Capture the cell that displays the provided text and extract its [x, y] central coordinate. 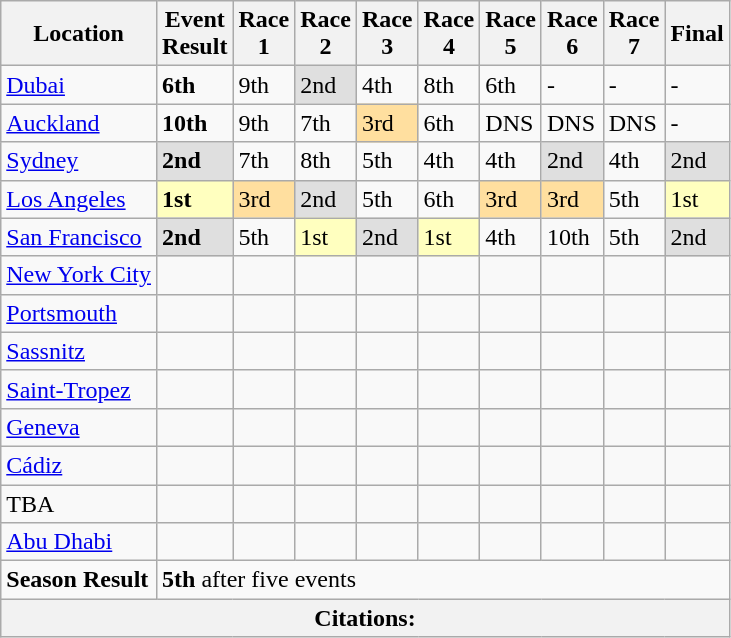
Geneva [79, 427]
Race3 [387, 34]
Race5 [511, 34]
Auckland [79, 123]
Race1 [264, 34]
Race7 [634, 34]
Citations: [366, 618]
Cádiz [79, 465]
Abu Dhabi [79, 542]
Portsmouth [79, 313]
San Francisco [79, 237]
5th after five events [444, 580]
Location [79, 34]
Season Result [79, 580]
Sassnitz [79, 351]
Sydney [79, 161]
EventResult [195, 34]
Race6 [572, 34]
New York City [79, 275]
TBA [79, 503]
Saint-Tropez [79, 389]
Race2 [326, 34]
Dubai [79, 85]
Final [697, 34]
Race4 [449, 34]
Los Angeles [79, 199]
